Determine the (X, Y) coordinate at the center of the cell enclosing the given text.  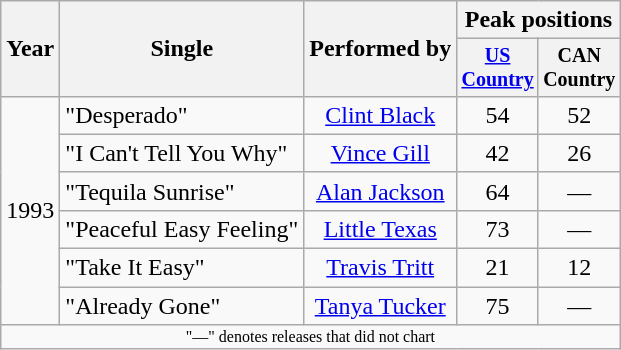
21 (498, 268)
Performed by (380, 49)
"Desperado" (182, 115)
US Country (498, 68)
64 (498, 191)
52 (579, 115)
"Take It Easy" (182, 268)
Alan Jackson (380, 191)
54 (498, 115)
42 (498, 153)
"I Can't Tell You Why" (182, 153)
Vince Gill (380, 153)
"Already Gone" (182, 306)
Clint Black (380, 115)
"—" denotes releases that did not chart (310, 337)
Single (182, 49)
1993 (30, 210)
75 (498, 306)
73 (498, 229)
26 (579, 153)
Peak positions (538, 20)
Tanya Tucker (380, 306)
Year (30, 49)
12 (579, 268)
"Tequila Sunrise" (182, 191)
Little Texas (380, 229)
"Peaceful Easy Feeling" (182, 229)
CAN Country (579, 68)
Travis Tritt (380, 268)
